Output the [X, Y] coordinate of the center of the cell containing the given text.  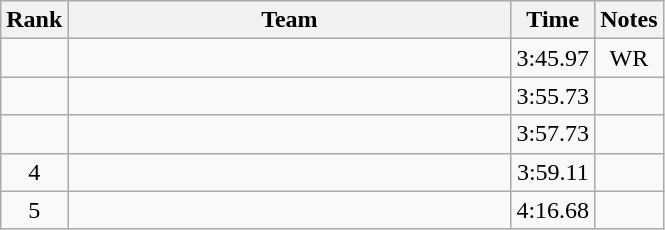
3:57.73 [553, 134]
Team [290, 20]
5 [34, 210]
3:45.97 [553, 58]
3:59.11 [553, 172]
3:55.73 [553, 96]
4:16.68 [553, 210]
Time [553, 20]
WR [629, 58]
Rank [34, 20]
Notes [629, 20]
4 [34, 172]
